Locate the cell with the specified text and output its [X, Y] center coordinate. 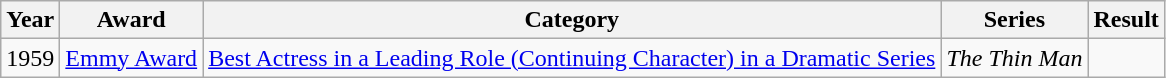
Result [1126, 20]
Category [572, 20]
Series [1014, 20]
Year [30, 20]
Best Actress in a Leading Role (Continuing Character) in a Dramatic Series [572, 58]
Award [132, 20]
1959 [30, 58]
Emmy Award [132, 58]
The Thin Man [1014, 58]
